Output the [X, Y] coordinate of the center of the cell containing the given text.  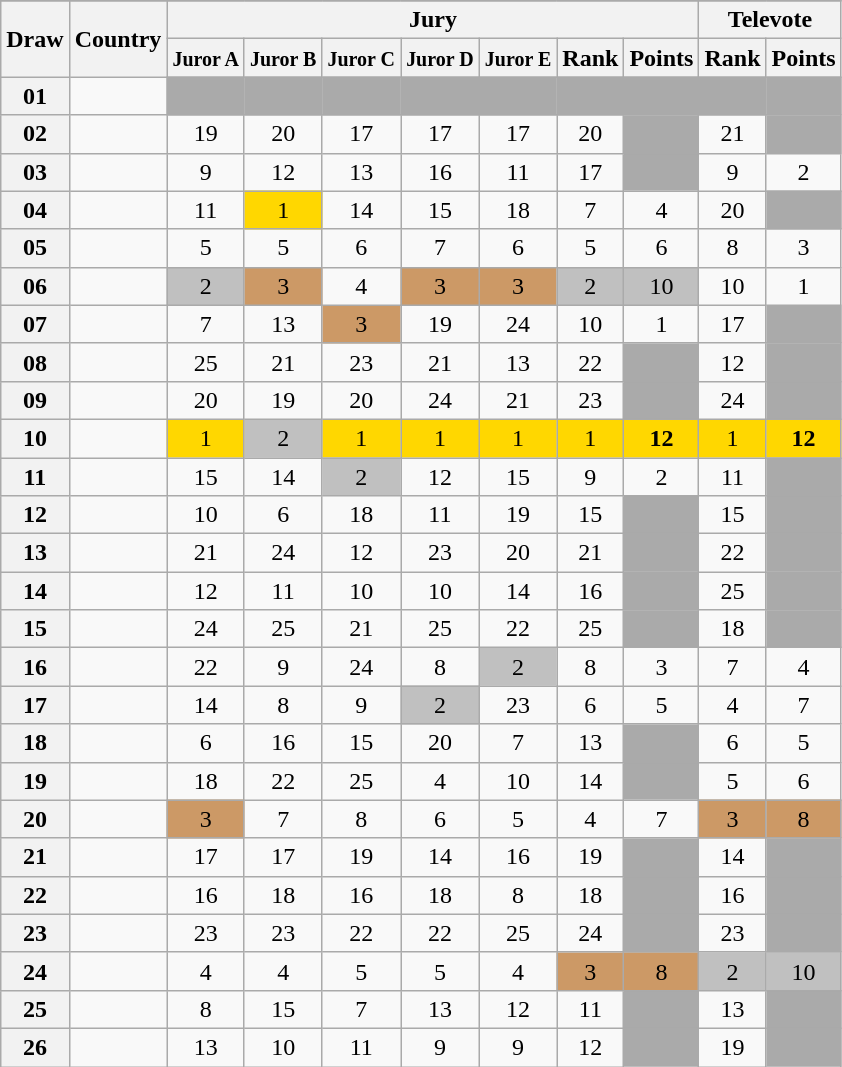
Juror E [518, 58]
01 [35, 96]
Televote [770, 20]
05 [35, 248]
Country [118, 39]
02 [35, 134]
Juror D [440, 58]
04 [35, 210]
Juror C [362, 58]
Jury [433, 20]
03 [35, 172]
Juror B [283, 58]
08 [35, 362]
26 [35, 1047]
09 [35, 400]
Juror A [206, 58]
07 [35, 324]
06 [35, 286]
Draw [35, 39]
